Detect which cell encompasses the target text, then output its [x, y] center coordinate. 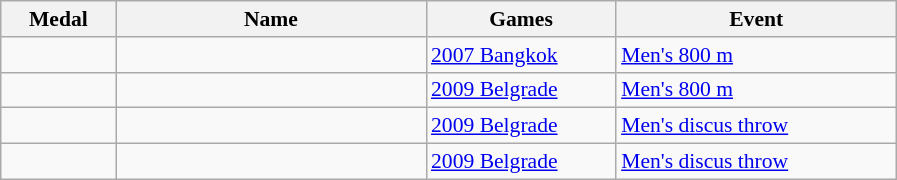
Event [756, 19]
Games [521, 19]
2007 Bangkok [521, 55]
Medal [58, 19]
Name [271, 19]
